Find where the given text appears and provide that cell's center as (x, y) coordinate. 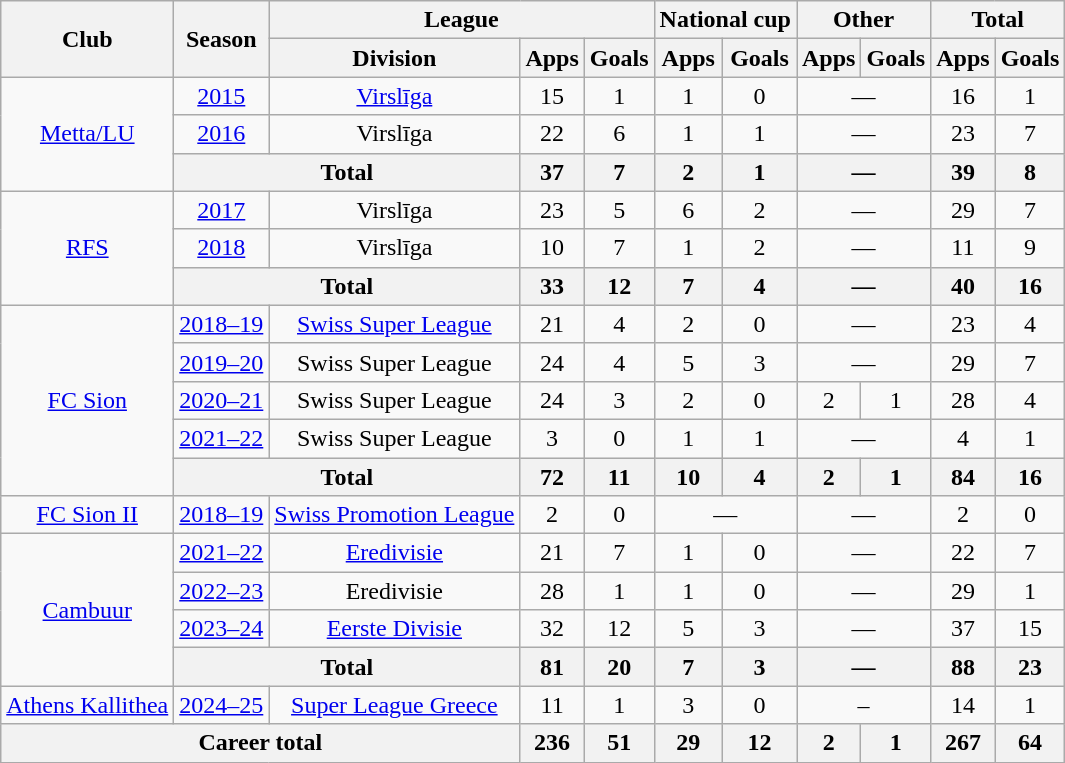
39 (963, 172)
2023–24 (222, 629)
81 (552, 667)
– (863, 705)
FC Sion II (88, 515)
2017 (222, 210)
267 (963, 743)
72 (552, 477)
2020–21 (222, 400)
8 (1030, 172)
14 (963, 705)
Division (394, 58)
Career total (260, 743)
2024–25 (222, 705)
33 (552, 286)
National cup (725, 20)
Cambuur (88, 610)
40 (963, 286)
32 (552, 629)
2016 (222, 134)
Athens Kallithea (88, 705)
2018 (222, 248)
Other (863, 20)
2019–20 (222, 362)
FC Sion (88, 400)
88 (963, 667)
Club (88, 39)
51 (619, 743)
Eerste Divisie (394, 629)
League (462, 20)
2015 (222, 96)
Metta/LU (88, 134)
RFS (88, 248)
236 (552, 743)
Swiss Promotion League (394, 515)
64 (1030, 743)
20 (619, 667)
2022–23 (222, 591)
84 (963, 477)
9 (1030, 248)
Super League Greece (394, 705)
Season (222, 39)
